Provide the [x, y] coordinate of the cell's center where the given text is located.  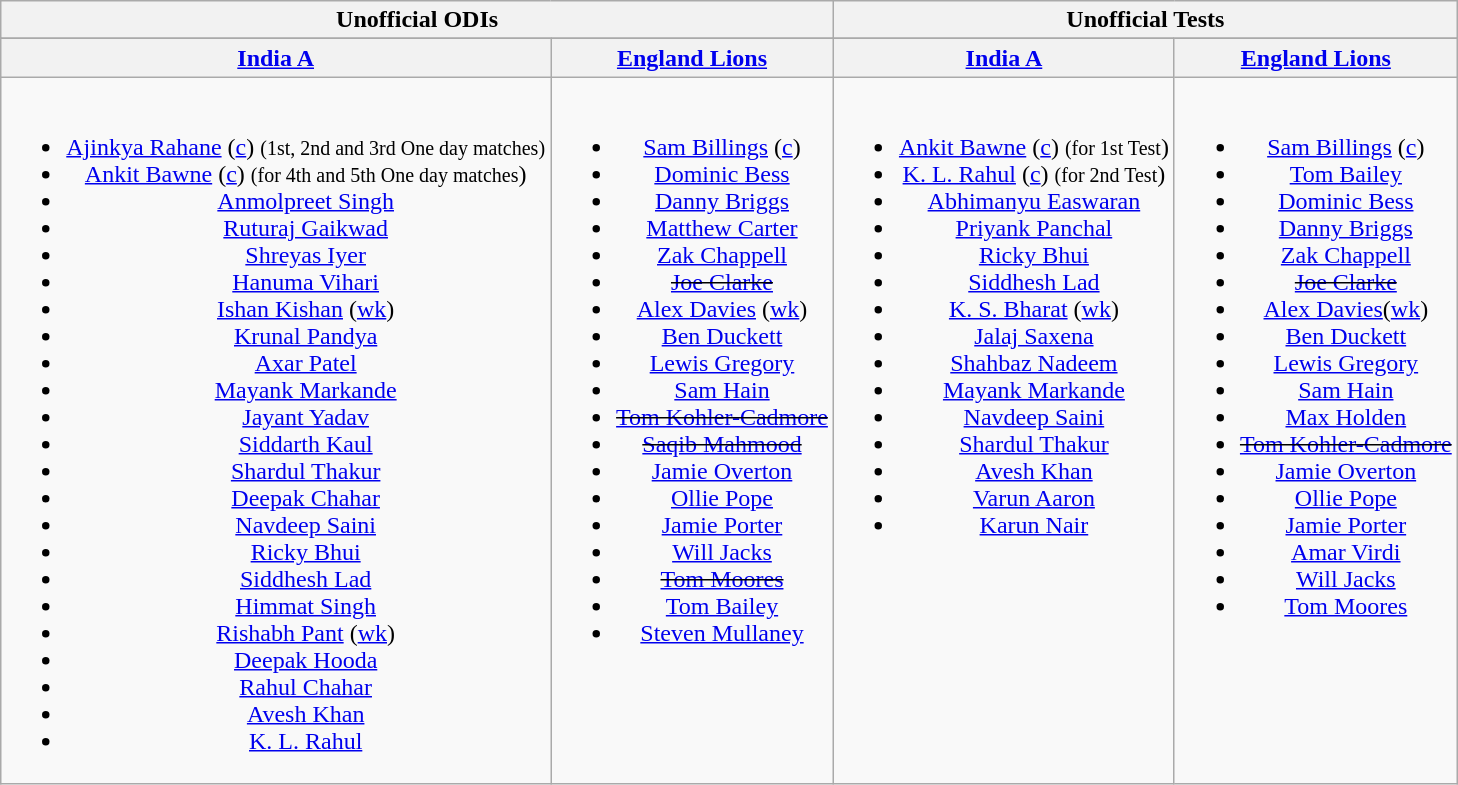
Unofficial ODIs [418, 20]
Unofficial Tests [1145, 20]
